Find where the given text appears and provide that cell's center as [X, Y] coordinate. 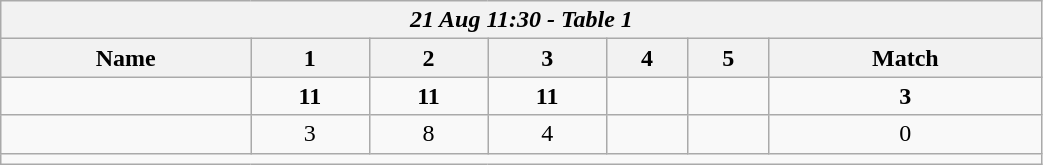
5 [728, 58]
Match [906, 58]
1 [310, 58]
2 [428, 58]
0 [906, 134]
8 [428, 134]
Name [126, 58]
21 Aug 11:30 - Table 1 [522, 20]
